Detect which cell encompasses the target text, then output its [X, Y] center coordinate. 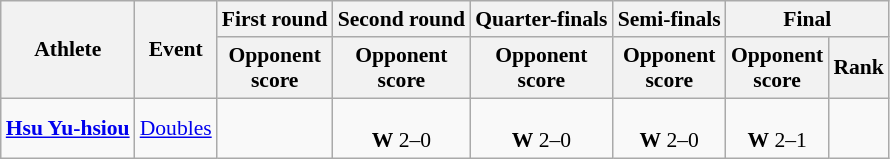
Doubles [176, 128]
Quarter-finals [541, 19]
Final [808, 19]
Semi-finals [670, 19]
First round [275, 19]
W 2–1 [778, 128]
Rank [858, 68]
Hsu Yu-hsiou [68, 128]
Event [176, 50]
Second round [402, 19]
Athlete [68, 50]
